Locate the cell with the specified text and output its [x, y] center coordinate. 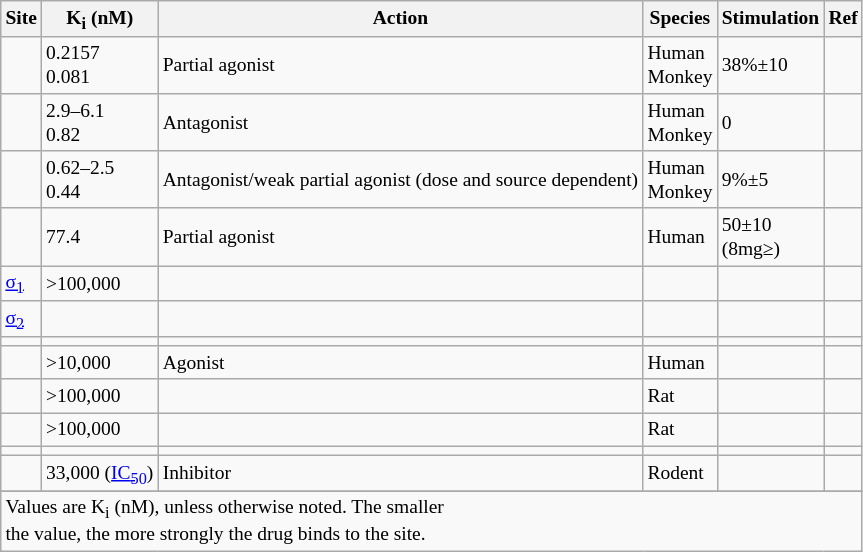
0.62–2.50.44 [100, 180]
Inhibitor [400, 473]
Stimulation [770, 19]
Antagonist/weak partial agonist (dose and source dependent) [400, 180]
Antagonist [400, 122]
0.2157 0.081 [100, 64]
Values are Ki (nM), unless otherwise noted. The smallerthe value, the more strongly the drug binds to the site. [432, 521]
Site [22, 19]
σ2 [22, 319]
Species [680, 19]
Ref [844, 19]
77.4 [100, 236]
Rodent [680, 473]
Ki (nM) [100, 19]
0 [770, 122]
>10,000 [100, 362]
Agonist [400, 362]
50±10(8mg≥) [770, 236]
σ1 [22, 284]
2.9–6.10.82 [100, 122]
38%±10 [770, 64]
33,000 (IC50) [100, 473]
9%±5 [770, 180]
Action [400, 19]
